Scan for the cell matching the given text and deliver its (x, y) coordinate at center. 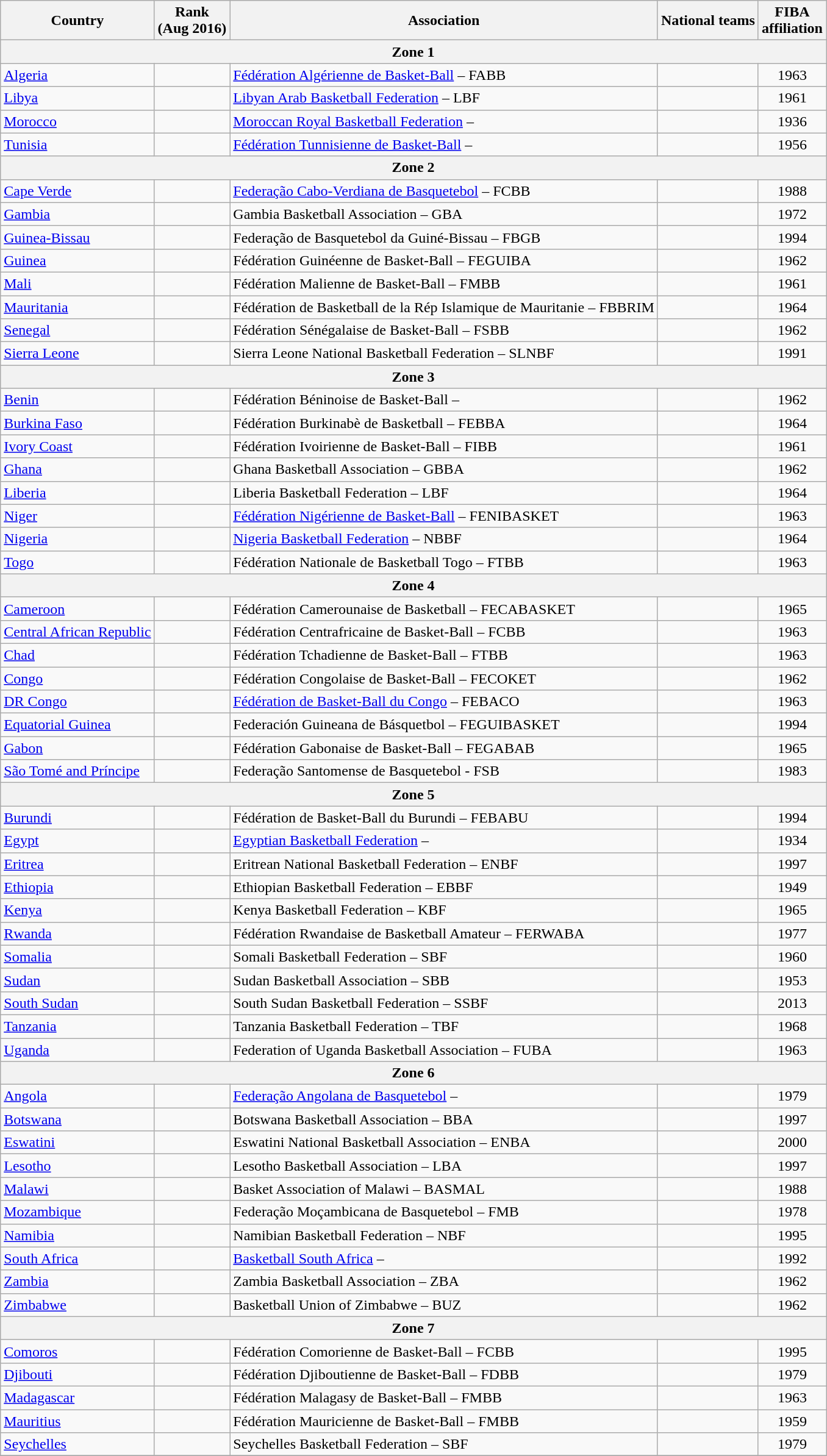
São Tomé and Príncipe (77, 771)
South Africa (77, 1258)
Gambia (77, 214)
Fédération Centrafricaine de Basket-Ball – FCBB (444, 632)
1978 (792, 1212)
Basketball South Africa – (444, 1258)
Libyan Arab Basketball Federation – LBF (444, 98)
Botswana (77, 1119)
Zone 6 (413, 1073)
Federação Cabo-Verdiana de Basquetebol – FCBB (444, 191)
Zimbabwe (77, 1305)
2013 (792, 1003)
Kenya (77, 910)
Malawi (77, 1189)
Tanzania (77, 1026)
Zone 5 (413, 794)
Kenya Basketball Federation – KBF (444, 910)
Uganda (77, 1049)
Fédération Congolaise de Basket-Ball – FECOKET (444, 679)
Eswatini (77, 1143)
Sierra Leone (77, 354)
Fédération de Basket-Ball du Burundi – FEBABU (444, 818)
Moroccan Royal Basketball Federation – (444, 121)
DR Congo (77, 702)
Zone 4 (413, 585)
Egypt (77, 841)
Burkina Faso (77, 423)
Fédération Nationale de Basketball Togo – FTBB (444, 562)
Mauritius (77, 1421)
Ghana (77, 469)
Federação Angolana de Basquetebol – (444, 1096)
FIBAaffiliation (792, 21)
Cameroon (77, 608)
Zone 3 (413, 377)
Cape Verde (77, 191)
Lesotho (77, 1166)
Central African Republic (77, 632)
Fédération Sénégalaise de Basket-Ball – FSBB (444, 330)
Mali (77, 284)
Zone 7 (413, 1328)
Fédération Béninoise de Basket-Ball – (444, 400)
Angola (77, 1096)
Gambia Basketball Association – GBA (444, 214)
Guinea-Bissau (77, 237)
Mozambique (77, 1212)
1968 (792, 1026)
Fédération Tunnisienne de Basket-Ball – (444, 145)
National teams (707, 21)
Seychelles (77, 1444)
Sudan Basketball Association – SBB (444, 980)
Tanzania Basketball Federation – TBF (444, 1026)
Sudan (77, 980)
Rwanda (77, 933)
1960 (792, 957)
1953 (792, 980)
Eswatini National Basketball Association – ENBA (444, 1143)
Fédération Mauricienne de Basket-Ball – FMBB (444, 1421)
Fédération Tchadienne de Basket-Ball – FTBB (444, 655)
Eritrea (77, 864)
Fédération Algérienne de Basket-Ball – FABB (444, 75)
Ethiopia (77, 887)
Federação Moçambicana de Basquetebol – FMB (444, 1212)
Zone 1 (413, 52)
Niger (77, 516)
Guinea (77, 260)
Djibouti (77, 1374)
Association (444, 21)
Comoros (77, 1351)
Fédération Comorienne de Basket-Ball – FCBB (444, 1351)
Madagascar (77, 1397)
Zambia (77, 1282)
Nigeria (77, 539)
Fédération Camerounaise de Basketball – FECABASKET (444, 608)
Nigeria Basketball Federation – NBBF (444, 539)
Federación Guineana de Básquetbol – FEGUIBASKET (444, 725)
Zambia Basketball Association – ZBA (444, 1282)
Namibia (77, 1235)
Morocco (77, 121)
Equatorial Guinea (77, 725)
Gabon (77, 748)
1992 (792, 1258)
Fédération Djiboutienne de Basket-Ball – FDBB (444, 1374)
1983 (792, 771)
Tunisia (77, 145)
Fédération de Basketball de la Rép Islamique de Mauritanie – FBBRIM (444, 307)
Burundi (77, 818)
1949 (792, 887)
Rank (Aug 2016) (192, 21)
Basket Association of Malawi – BASMAL (444, 1189)
South Sudan (77, 1003)
Liberia Basketball Federation – LBF (444, 493)
Country (77, 21)
Lesotho Basketball Association – LBA (444, 1166)
Botswana Basketball Association – BBA (444, 1119)
Seychelles Basketball Federation – SBF (444, 1444)
Libya (77, 98)
Fédération Malienne de Basket-Ball – FMBB (444, 284)
Fédération Guinéenne de Basket-Ball – FEGUIBA (444, 260)
1977 (792, 933)
Zone 2 (413, 168)
1959 (792, 1421)
Togo (77, 562)
1991 (792, 354)
1936 (792, 121)
1956 (792, 145)
Congo (77, 679)
Fédération Rwandaise de Basketball Amateur – FERWABA (444, 933)
1934 (792, 841)
Namibian Basketball Federation – NBF (444, 1235)
Benin (77, 400)
Fédération de Basket-Ball du Congo – FEBACO (444, 702)
1972 (792, 214)
Ghana Basketball Association – GBBA (444, 469)
Federação de Basquetebol da Guiné-Bissau – FBGB (444, 237)
2000 (792, 1143)
Sierra Leone National Basketball Federation – SLNBF (444, 354)
Fédération Malagasy de Basket-Ball – FMBB (444, 1397)
Somalia (77, 957)
Fédération Nigérienne de Basket-Ball – FENIBASKET (444, 516)
Ethiopian Basketball Federation – EBBF (444, 887)
Liberia (77, 493)
Fédération Gabonaise de Basket-Ball – FEGABAB (444, 748)
Chad (77, 655)
South Sudan Basketball Federation – SSBF (444, 1003)
Egyptian Basketball Federation – (444, 841)
Federation of Uganda Basketball Association – FUBA (444, 1049)
Fédération Ivoirienne de Basket-Ball – FIBB (444, 446)
Eritrean National Basketball Federation – ENBF (444, 864)
Somali Basketball Federation – SBF (444, 957)
Basketball Union of Zimbabwe – BUZ (444, 1305)
Senegal (77, 330)
Mauritania (77, 307)
Federação Santomense de Basquetebol - FSB (444, 771)
Fédération Burkinabè de Basketball – FEBBA (444, 423)
Ivory Coast (77, 446)
Algeria (77, 75)
